Scan for the cell matching the given text and deliver its (X, Y) coordinate at center. 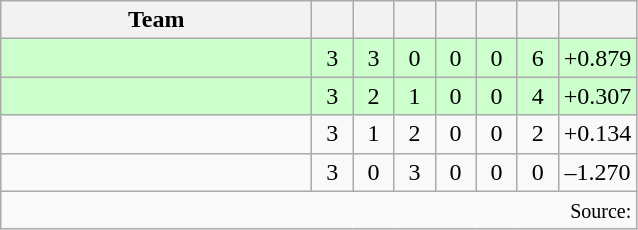
Team (156, 20)
4 (538, 96)
6 (538, 58)
+0.879 (598, 58)
+0.134 (598, 134)
–1.270 (598, 172)
+0.307 (598, 96)
Source: (319, 210)
